Provide the [X, Y] coordinate of the cell's center where the given text is located.  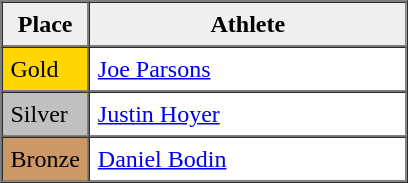
Joe Parsons [248, 68]
Bronze [46, 158]
Athlete [248, 24]
Daniel Bodin [248, 158]
Silver [46, 114]
Place [46, 24]
Gold [46, 68]
Justin Hoyer [248, 114]
